Output the (X, Y) coordinate of the center of the cell containing the given text.  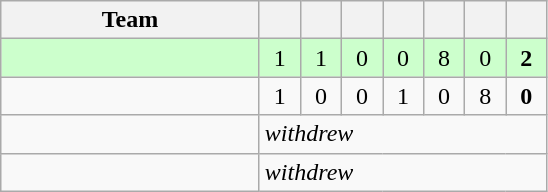
2 (526, 58)
Team (130, 20)
